Find where the given text appears and provide that cell's center as [X, Y] coordinate. 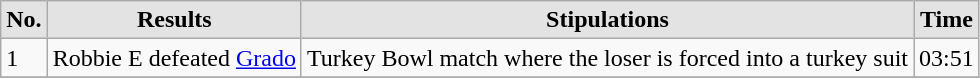
03:51 [947, 58]
Robbie E defeated Grado [174, 58]
1 [24, 58]
Time [947, 20]
Stipulations [607, 20]
No. [24, 20]
Turkey Bowl match where the loser is forced into a turkey suit [607, 58]
Results [174, 20]
